Return (x, y) of the center of cell containing provided text 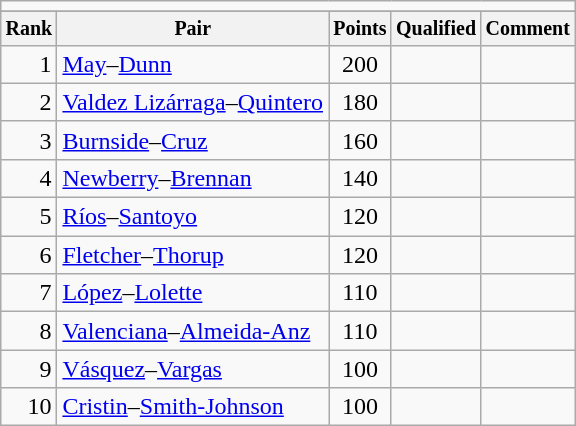
180 (360, 102)
9 (29, 369)
1 (29, 64)
2 (29, 102)
Valenciana–Almeida-Anz (193, 331)
López–Lolette (193, 293)
Ríos–Santoyo (193, 217)
3 (29, 140)
10 (29, 407)
Fletcher–Thorup (193, 255)
Points (360, 28)
Comment (528, 28)
8 (29, 331)
5 (29, 217)
140 (360, 178)
6 (29, 255)
May–Dunn (193, 64)
Rank (29, 28)
4 (29, 178)
Burnside–Cruz (193, 140)
Vásquez–Vargas (193, 369)
200 (360, 64)
160 (360, 140)
Qualified (436, 28)
Cristin–Smith-Johnson (193, 407)
7 (29, 293)
Pair (193, 28)
Valdez Lizárraga–Quintero (193, 102)
Newberry–Brennan (193, 178)
